Capture the cell that displays the provided text and extract its [X, Y] central coordinate. 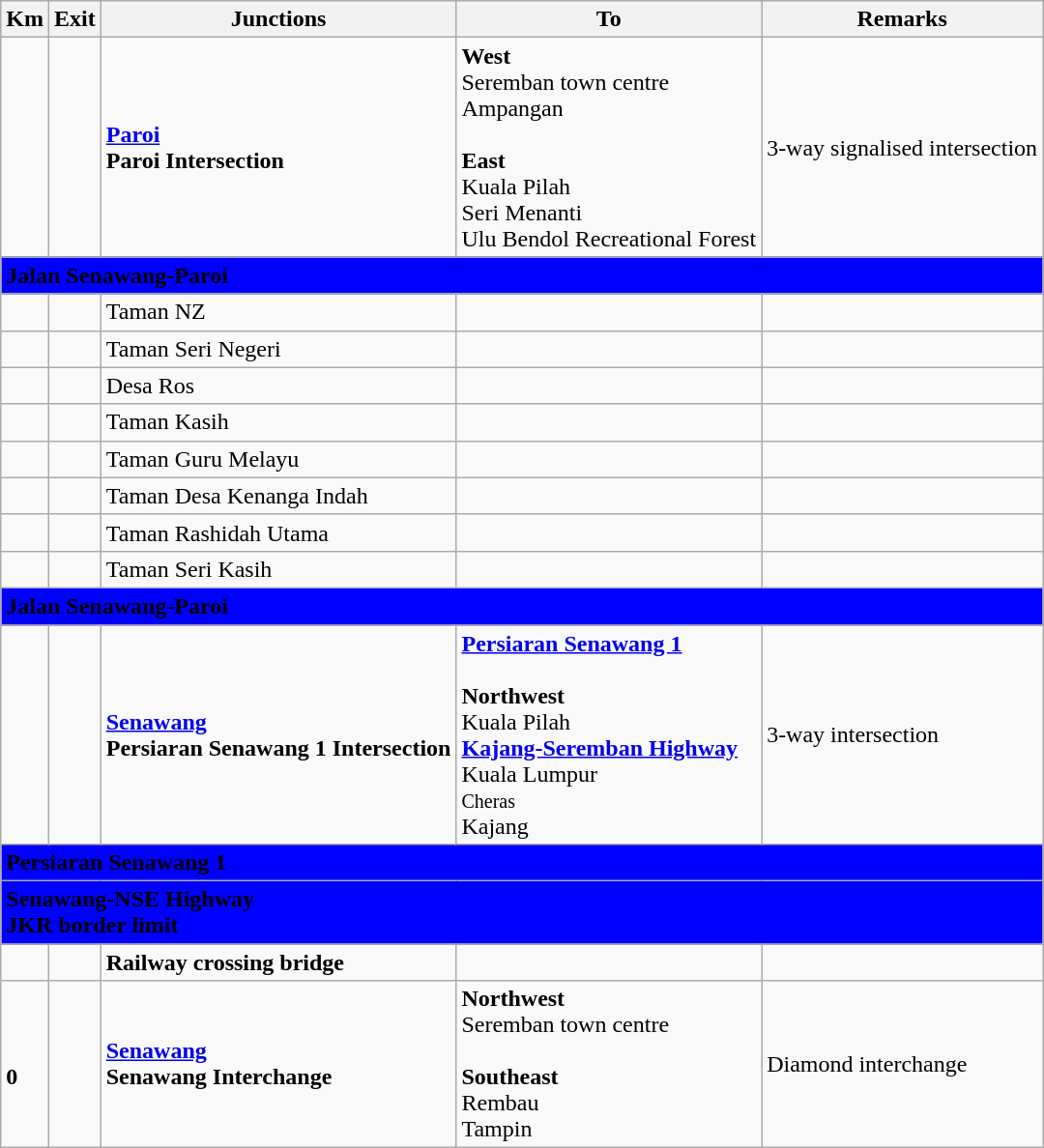
West Seremban town centre AmpanganEast Kuala Pilah Seri MenantiUlu Bendol Recreational Forest [609, 147]
Persiaran Senawang 1Northwest Kuala Pilah Kajang-Seremban HighwayKuala Lumpur CherasKajang [609, 734]
Persiaran Senawang 1 [522, 863]
Taman Kasih [278, 422]
3-way signalised intersection [903, 147]
Exit [74, 19]
Diamond interchange [903, 1065]
Km [25, 19]
Taman NZ [278, 312]
3-way intersection [903, 734]
To [609, 19]
Railway crossing bridge [278, 962]
Remarks [903, 19]
Desa Ros [278, 386]
Senawang-NSE HighwayJKR border limit [522, 912]
SenawangSenawang Interchange [278, 1065]
SenawangPersiaran Senawang 1 Intersection [278, 734]
Junctions [278, 19]
Taman Guru Melayu [278, 459]
Taman Seri Negeri [278, 349]
0 [25, 1065]
Taman Rashidah Utama [278, 532]
Taman Seri Kasih [278, 569]
Northwest Seremban town centreSoutheast Rembau Tampin [609, 1065]
Taman Desa Kenanga Indah [278, 496]
ParoiParoi Intersection [278, 147]
